Capture the cell that displays the provided text and extract its (X, Y) central coordinate. 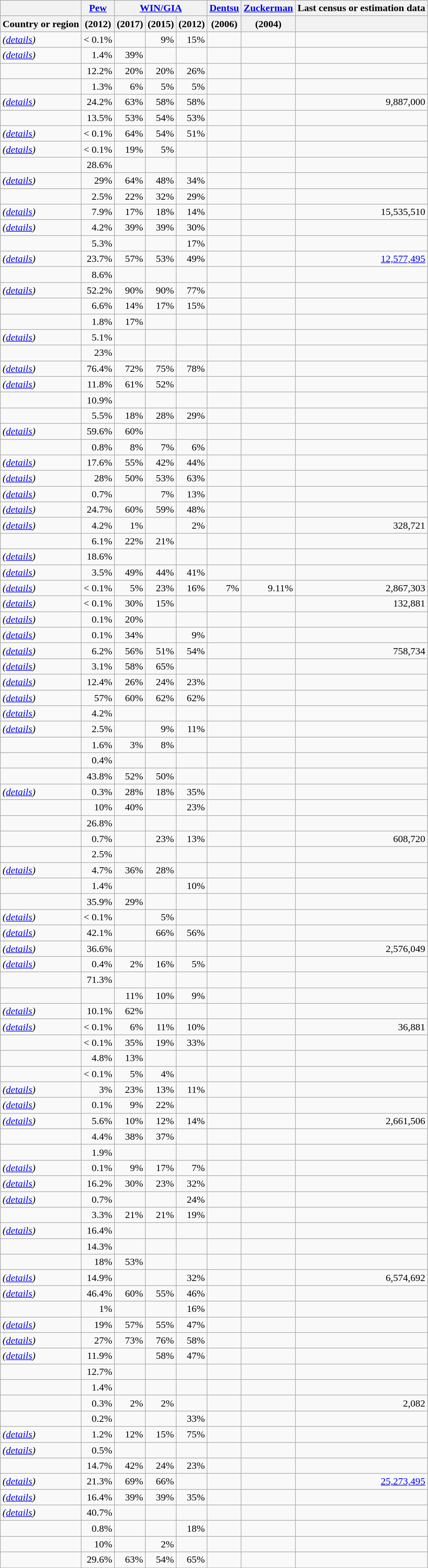
38% (130, 1136)
4% (160, 1074)
328,721 (361, 525)
69% (130, 1482)
10.1% (98, 1011)
24.7% (98, 510)
6.2% (98, 651)
18.6% (98, 557)
6,574,692 (361, 1278)
9.11% (268, 588)
5.3% (98, 243)
76.4% (98, 369)
73% (130, 1340)
21.3% (98, 1482)
2,082 (361, 1403)
71.3% (98, 980)
36.6% (98, 948)
1.9% (98, 1152)
16.2% (98, 1183)
15,535,510 (361, 212)
13.5% (98, 118)
0.5% (98, 1450)
28.6% (98, 165)
3.5% (98, 572)
8.6% (98, 275)
41% (192, 572)
2,867,303 (361, 588)
2,576,049 (361, 948)
Zuckerman (268, 8)
4.7% (98, 870)
40.7% (98, 1513)
61% (130, 384)
14.9% (98, 1278)
46% (192, 1293)
40% (130, 807)
0.2% (98, 1419)
3.1% (98, 666)
(2015) (160, 24)
42.1% (98, 933)
11.8% (98, 384)
12,577,495 (361, 259)
24.2% (98, 102)
Pew (98, 8)
3.3% (98, 1215)
7.9% (98, 212)
27% (98, 1340)
9,887,000 (361, 102)
12.4% (98, 682)
37% (160, 1136)
59.6% (98, 431)
14.7% (98, 1466)
Last census or estimation data (361, 8)
46.4% (98, 1293)
132,881 (361, 604)
(2004) (268, 24)
52.2% (98, 290)
76% (160, 1340)
36% (130, 870)
1.6% (98, 745)
43.8% (98, 776)
(2017) (130, 24)
14.3% (98, 1246)
35.9% (98, 901)
11.9% (98, 1356)
17.6% (98, 463)
12.2% (98, 71)
10.9% (98, 400)
6.6% (98, 306)
5.1% (98, 337)
1.2% (98, 1434)
36,881 (361, 1027)
(2006) (224, 24)
4.4% (98, 1136)
72% (130, 369)
608,720 (361, 839)
25,273,495 (361, 1482)
59% (160, 510)
26.8% (98, 823)
12.7% (98, 1372)
1.3% (98, 86)
758,734 (361, 651)
1.8% (98, 322)
29.6% (98, 1560)
77% (192, 290)
2,661,506 (361, 1121)
WIN/GIA (160, 8)
23.7% (98, 259)
5.5% (98, 415)
6.1% (98, 541)
78% (192, 369)
Dentsu (224, 8)
4.8% (98, 1058)
Country or region (41, 24)
5.6% (98, 1121)
